Return [x, y] of the center of cell containing provided text 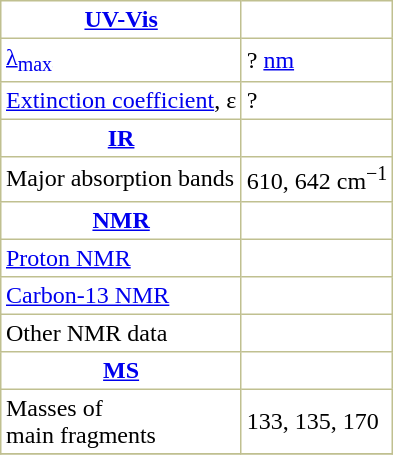
133, 135, 170 [316, 421]
Major absorption bands [122, 179]
UV-Vis [122, 20]
Carbon-13 NMR [122, 295]
Other NMR data [122, 333]
Masses of main fragments [122, 421]
610, 642 cm−1 [316, 179]
MS [122, 370]
Proton NMR [122, 258]
λmax [122, 60]
? nm [316, 60]
Extinction coefficient, ε [122, 101]
? [316, 101]
NMR [122, 220]
IR [122, 139]
